Identify which cell holds the provided text, then report its (x, y) central coordinate. 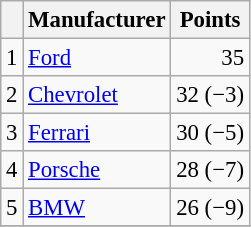
BMW (97, 208)
2 (12, 95)
Chevrolet (97, 95)
32 (−3) (210, 95)
Ford (97, 58)
28 (−7) (210, 170)
35 (210, 58)
30 (−5) (210, 133)
Ferrari (97, 133)
1 (12, 58)
Points (210, 20)
Manufacturer (97, 20)
26 (−9) (210, 208)
Porsche (97, 170)
3 (12, 133)
4 (12, 170)
5 (12, 208)
